Output the (X, Y) coordinate of the center of the cell containing the given text.  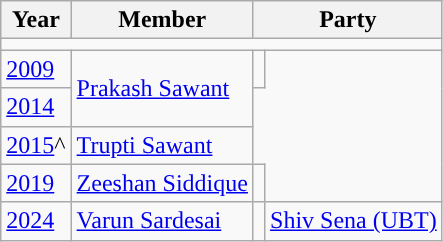
Trupti Sawant (162, 145)
Member (162, 20)
2024 (36, 221)
2019 (36, 183)
2009 (36, 69)
2015^ (36, 145)
Shiv Sena (UBT) (354, 221)
Year (36, 20)
2014 (36, 107)
Party (348, 20)
Varun Sardesai (162, 221)
Prakash Sawant (162, 88)
Zeeshan Siddique (162, 183)
